From the cell containing the given text, extract its center point as [x, y] coordinate. 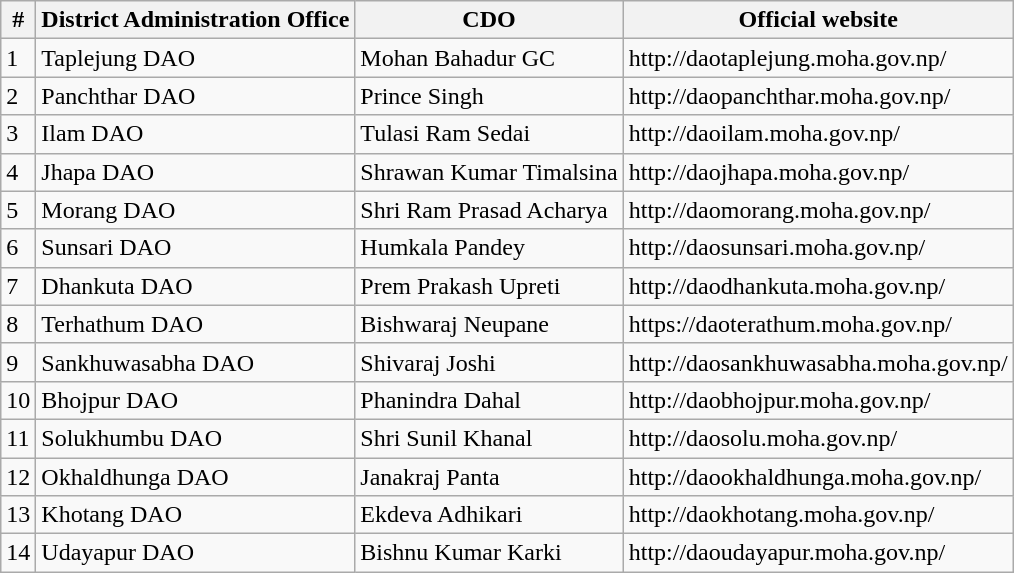
12 [18, 477]
http://daoudayapur.moha.gov.np/ [818, 553]
Sankhuwasabha DAO [196, 362]
Okhaldhunga DAO [196, 477]
6 [18, 248]
# [18, 20]
Morang DAO [196, 210]
5 [18, 210]
Prince Singh [489, 96]
Mohan Bahadur GC [489, 58]
7 [18, 286]
https://daoterathum.moha.gov.np/ [818, 324]
9 [18, 362]
Jhapa DAO [196, 172]
Terhathum DAO [196, 324]
14 [18, 553]
8 [18, 324]
Sunsari DAO [196, 248]
http://daomorang.moha.gov.np/ [818, 210]
4 [18, 172]
Humkala Pandey [489, 248]
http://daosunsari.moha.gov.np/ [818, 248]
http://daodhankuta.moha.gov.np/ [818, 286]
Bishnu Kumar Karki [489, 553]
Janakraj Panta [489, 477]
3 [18, 134]
http://daokhotang.moha.gov.np/ [818, 515]
Solukhumbu DAO [196, 438]
Bishwaraj Neupane [489, 324]
Taplejung DAO [196, 58]
Tulasi Ram Sedai [489, 134]
http://daookhaldhunga.moha.gov.np/ [818, 477]
Shrawan Kumar Timalsina [489, 172]
Khotang DAO [196, 515]
10 [18, 400]
1 [18, 58]
Shri Sunil Khanal [489, 438]
Panchthar DAO [196, 96]
http://daoilam.moha.gov.np/ [818, 134]
District Administration Office [196, 20]
Bhojpur DAO [196, 400]
http://daotaplejung.moha.gov.np/ [818, 58]
Udayapur DAO [196, 553]
http://daosolu.moha.gov.np/ [818, 438]
Dhankuta DAO [196, 286]
13 [18, 515]
Phanindra Dahal [489, 400]
http://daosankhuwasabha.moha.gov.np/ [818, 362]
http://daopanchthar.moha.gov.np/ [818, 96]
CDO [489, 20]
http://daobhojpur.moha.gov.np/ [818, 400]
Official website [818, 20]
Shri Ram Prasad Acharya [489, 210]
Ilam DAO [196, 134]
11 [18, 438]
Prem Prakash Upreti [489, 286]
Shivaraj Joshi [489, 362]
Ekdeva Adhikari [489, 515]
2 [18, 96]
http://daojhapa.moha.gov.np/ [818, 172]
